Identify which cell holds the provided text, then report its (x, y) central coordinate. 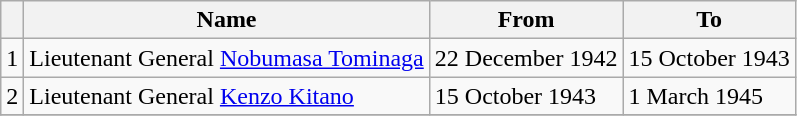
To (709, 20)
2 (12, 96)
Lieutenant General Nobumasa Tominaga (226, 58)
1 March 1945 (709, 96)
Name (226, 20)
1 (12, 58)
Lieutenant General Kenzo Kitano (226, 96)
From (526, 20)
22 December 1942 (526, 58)
